Identify which cell holds the provided text, then report its [x, y] central coordinate. 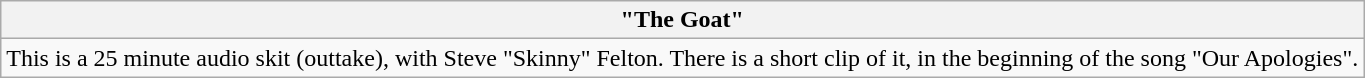
This is a 25 minute audio skit (outtake), with Steve "Skinny" Felton. There is a short clip of it, in the beginning of the song "Our Apologies". [682, 58]
"The Goat" [682, 20]
